Find where the given text appears and provide that cell's center as (X, Y) coordinate. 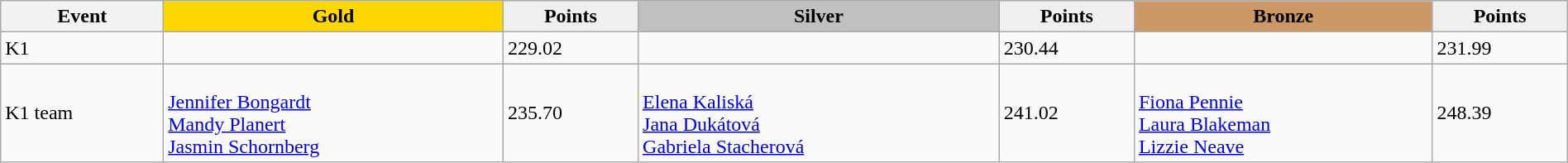
235.70 (571, 113)
Elena KaliskáJana DukátováGabriela Stacherová (819, 113)
230.44 (1067, 48)
241.02 (1067, 113)
Jennifer BongardtMandy PlanertJasmin Schornberg (334, 113)
Bronze (1284, 17)
Gold (334, 17)
K1 team (83, 113)
Event (83, 17)
K1 (83, 48)
248.39 (1500, 113)
231.99 (1500, 48)
Fiona PennieLaura BlakemanLizzie Neave (1284, 113)
229.02 (571, 48)
Silver (819, 17)
